Scan for the cell matching the given text and deliver its (x, y) coordinate at center. 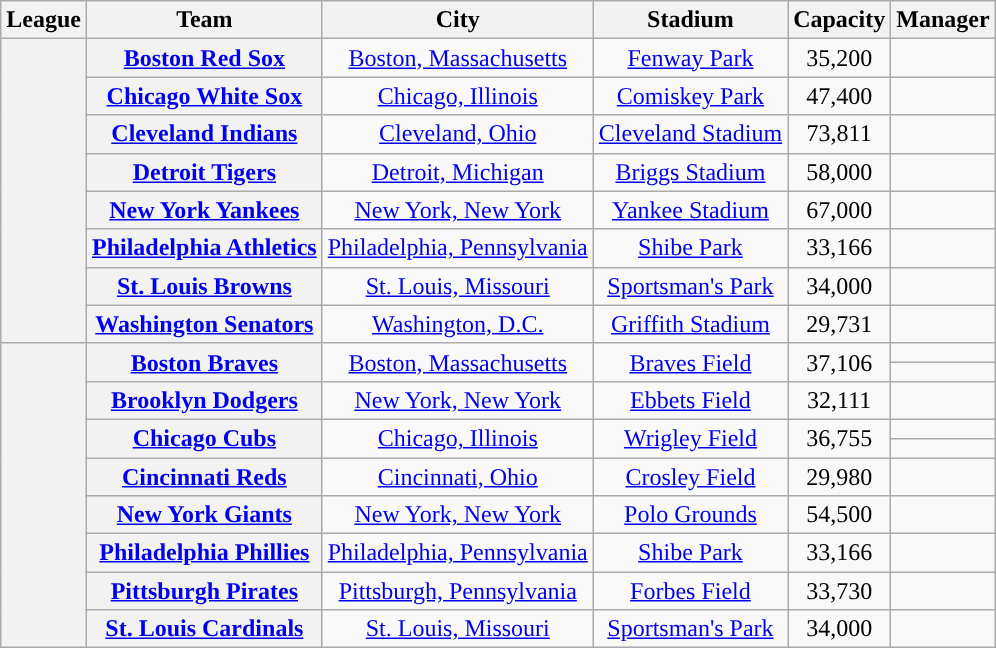
St. Louis Cardinals (204, 629)
Griffith Stadium (690, 324)
New York Yankees (204, 210)
New York Giants (204, 515)
St. Louis Browns (204, 286)
33,730 (840, 591)
City (458, 20)
36,755 (840, 438)
73,811 (840, 134)
Polo Grounds (690, 515)
Crosley Field (690, 477)
Ebbets Field (690, 400)
Detroit Tigers (204, 172)
Brooklyn Dodgers (204, 400)
Team (204, 20)
Capacity (840, 20)
Washington Senators (204, 324)
Detroit, Michigan (458, 172)
Cincinnati Reds (204, 477)
54,500 (840, 515)
29,731 (840, 324)
Cleveland Stadium (690, 134)
Cincinnati, Ohio (458, 477)
Pittsburgh Pirates (204, 591)
Chicago White Sox (204, 96)
Yankee Stadium (690, 210)
League (44, 20)
Boston Red Sox (204, 58)
37,106 (840, 362)
Comiskey Park (690, 96)
Briggs Stadium (690, 172)
Stadium (690, 20)
Cleveland, Ohio (458, 134)
Cleveland Indians (204, 134)
Manager (943, 20)
Pittsburgh, Pennsylvania (458, 591)
29,980 (840, 477)
Braves Field (690, 362)
Philadelphia Athletics (204, 248)
58,000 (840, 172)
Washington, D.C. (458, 324)
67,000 (840, 210)
Chicago Cubs (204, 438)
32,111 (840, 400)
35,200 (840, 58)
Wrigley Field (690, 438)
Philadelphia Phillies (204, 553)
Boston Braves (204, 362)
Forbes Field (690, 591)
Fenway Park (690, 58)
47,400 (840, 96)
